Return [X, Y] of the center of cell containing provided text 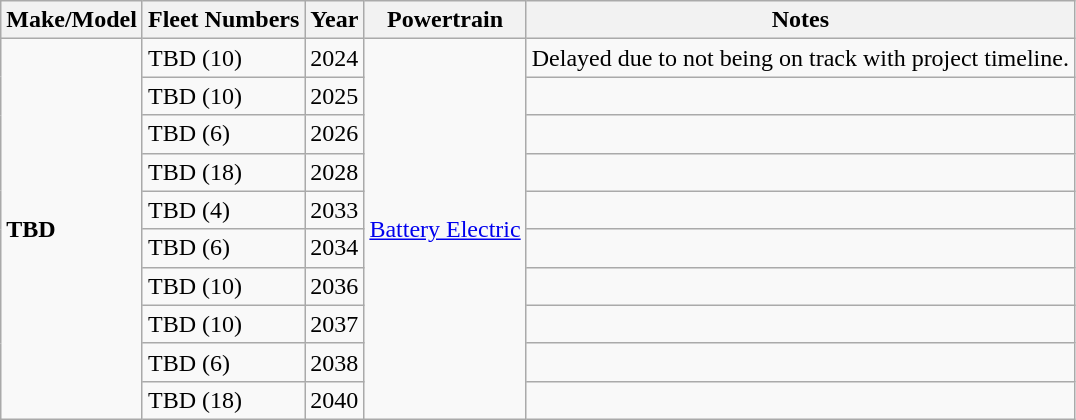
2028 [334, 172]
2037 [334, 324]
2024 [334, 58]
2040 [334, 400]
2038 [334, 362]
2034 [334, 248]
Year [334, 20]
2036 [334, 286]
TBD [72, 230]
Make/Model [72, 20]
Battery Electric [445, 230]
Powertrain [445, 20]
TBD (4) [223, 210]
2033 [334, 210]
Notes [800, 20]
Delayed due to not being on track with project timeline. [800, 58]
2025 [334, 96]
Fleet Numbers [223, 20]
2026 [334, 134]
